Provide the [x, y] coordinate of the cell's center where the given text is located.  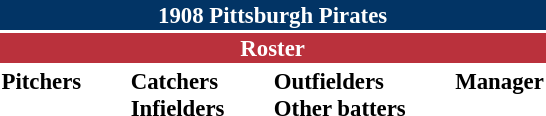
Roster [272, 48]
1908 Pittsburgh Pirates [272, 15]
